Scan for the cell matching the given text and deliver its (x, y) coordinate at center. 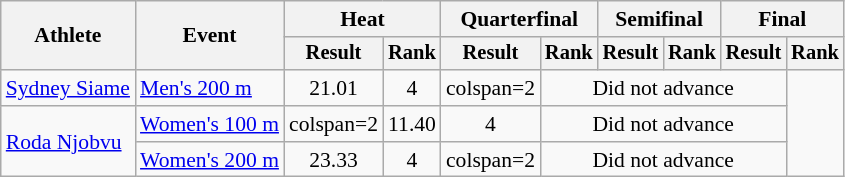
Event (210, 36)
Athlete (68, 36)
11.40 (412, 124)
Quarterfinal (520, 19)
Roda Njobvu (68, 142)
Women's 100 m (210, 124)
Heat (362, 19)
Semifinal (660, 19)
Sydney Siame (68, 88)
Men's 200 m (210, 88)
Final (782, 19)
21.01 (334, 88)
